Detect which cell encompasses the target text, then output its [X, Y] center coordinate. 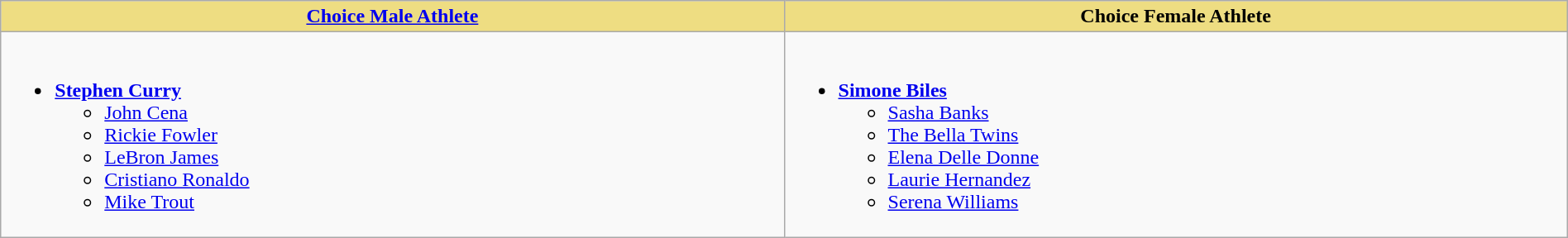
Choice Male Athlete [392, 17]
Stephen CurryJohn CenaRickie FowlerLeBron JamesCristiano RonaldoMike Trout [392, 135]
Simone BilesSasha BanksThe Bella TwinsElena Delle DonneLaurie HernandezSerena Williams [1176, 135]
Choice Female Athlete [1176, 17]
